Capture the cell that displays the provided text and extract its [X, Y] central coordinate. 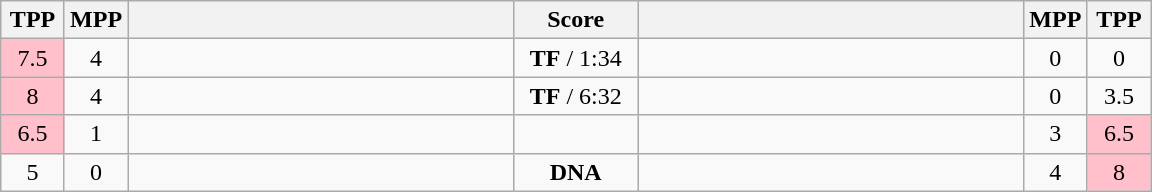
TF / 1:34 [576, 58]
DNA [576, 172]
3 [1056, 134]
Score [576, 20]
5 [33, 172]
1 [96, 134]
3.5 [1119, 96]
7.5 [33, 58]
TF / 6:32 [576, 96]
